Extract the (x, y) coordinate from the center of the cell holding the provided text.  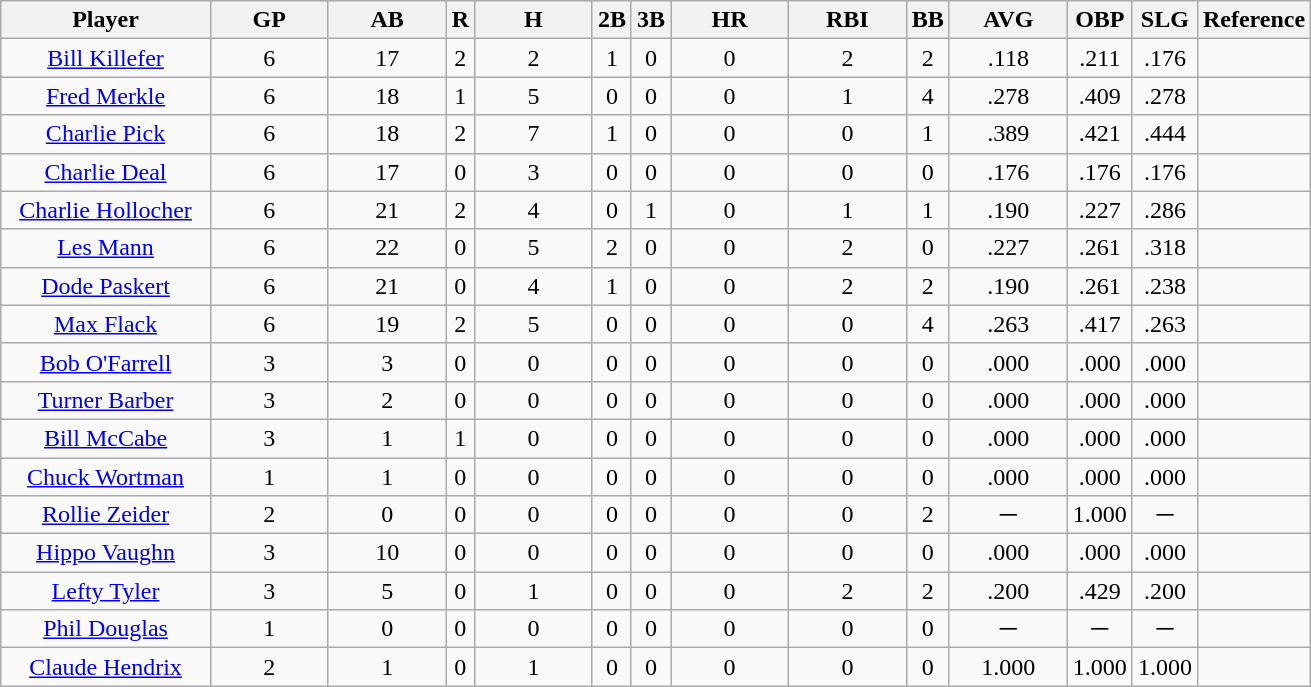
19 (387, 324)
Fred Merkle (106, 96)
RBI (847, 20)
AVG (1008, 20)
HR (730, 20)
Bob O'Farrell (106, 362)
Bill McCabe (106, 438)
AB (387, 20)
Rollie Zeider (106, 515)
2B (612, 20)
Charlie Pick (106, 134)
Charlie Deal (106, 172)
7 (534, 134)
.421 (1100, 134)
Bill Killefer (106, 58)
H (534, 20)
.429 (1100, 591)
Hippo Vaughn (106, 553)
.118 (1008, 58)
Max Flack (106, 324)
Les Mann (106, 248)
Reference (1254, 20)
Phil Douglas (106, 629)
10 (387, 553)
Dode Paskert (106, 286)
.238 (1164, 286)
Turner Barber (106, 400)
Claude Hendrix (106, 667)
.389 (1008, 134)
.211 (1100, 58)
R (460, 20)
Player (106, 20)
Lefty Tyler (106, 591)
Charlie Hollocher (106, 210)
22 (387, 248)
GP (269, 20)
.318 (1164, 248)
3B (650, 20)
BB (928, 20)
.444 (1164, 134)
Chuck Wortman (106, 477)
.417 (1100, 324)
OBP (1100, 20)
SLG (1164, 20)
.409 (1100, 96)
.286 (1164, 210)
